Return the (X, Y) coordinate for the center point of the cell that contains the specified text.  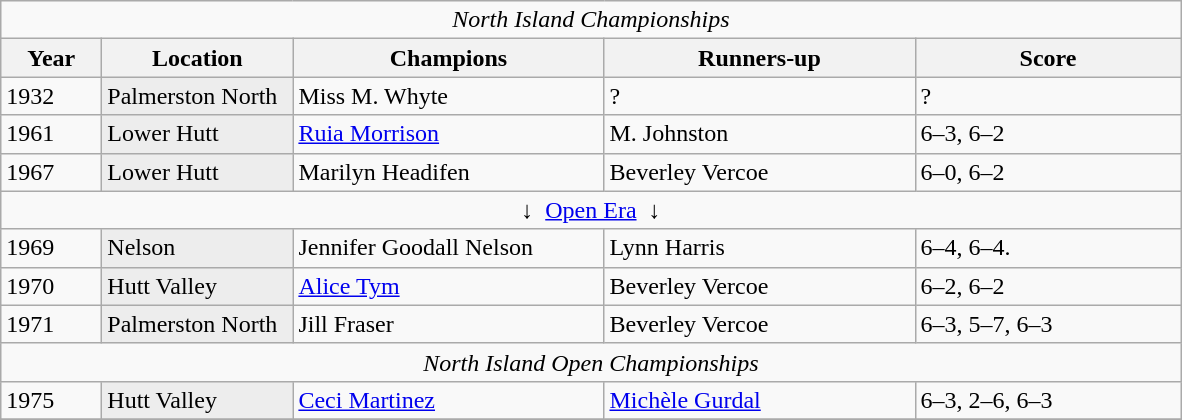
6–0, 6–2 (1048, 172)
Alice Tym (448, 286)
Ceci Martinez (448, 400)
North Island Championships (591, 20)
Location (198, 58)
6–3, 6–2 (1048, 134)
1961 (52, 134)
6–4, 6–4. (1048, 248)
Lynn Harris (760, 248)
Marilyn Headifen (448, 172)
North Island Open Championships (591, 362)
1975 (52, 400)
Champions (448, 58)
1967 (52, 172)
Score (1048, 58)
1970 (52, 286)
1971 (52, 324)
Jill Fraser (448, 324)
Runners-up (760, 58)
6–3, 5–7, 6–3 (1048, 324)
↓ Open Era ↓ (591, 210)
Jennifer Goodall Nelson (448, 248)
Year (52, 58)
6–2, 6–2 (1048, 286)
1969 (52, 248)
M. Johnston (760, 134)
Ruia Morrison (448, 134)
6–3, 2–6, 6–3 (1048, 400)
Nelson (198, 248)
1932 (52, 96)
Miss M. Whyte (448, 96)
Michèle Gurdal (760, 400)
